Return (X, Y) of the center of cell containing provided text 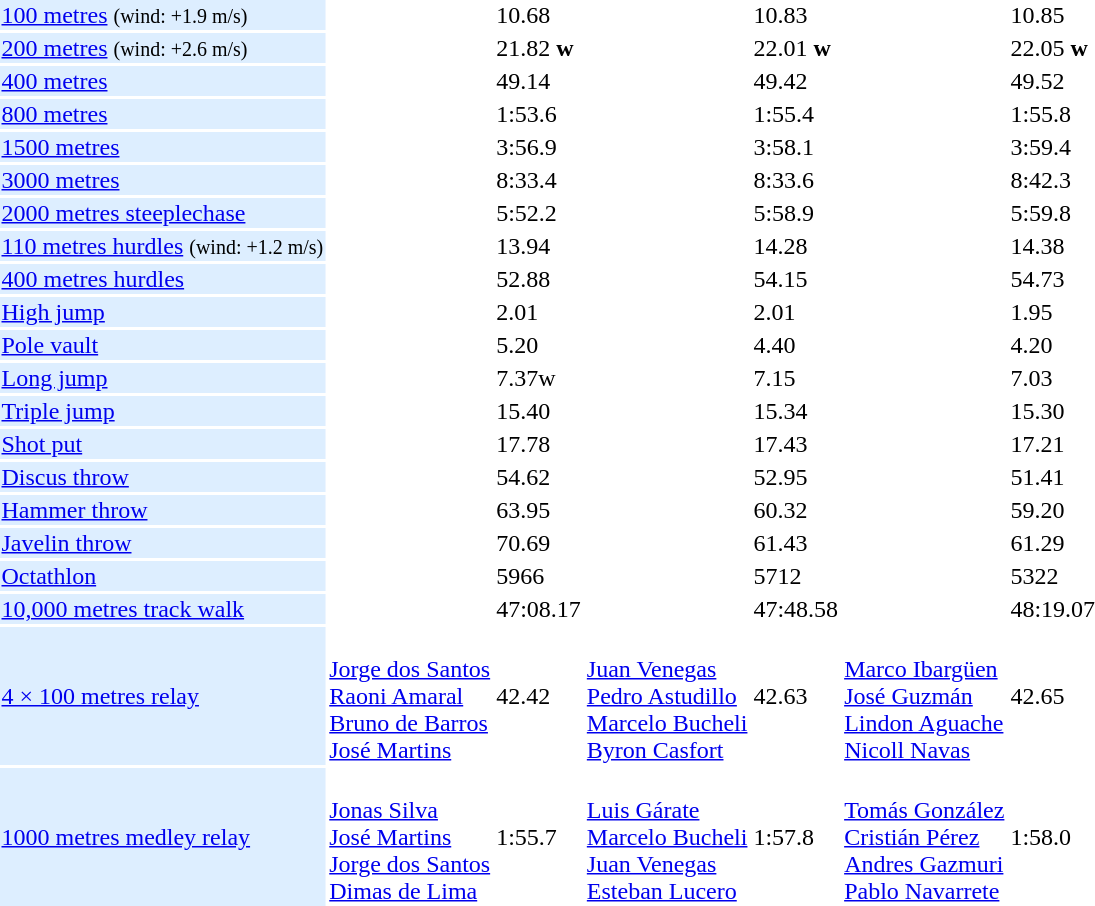
7.37w (539, 378)
Hammer throw (162, 510)
2000 metres steeplechase (162, 213)
15.40 (539, 411)
Juan Venegas Pedro Astudillo Marcelo Bucheli Byron Casfort (667, 696)
54.15 (796, 279)
1:55.4 (796, 114)
8:33.6 (796, 180)
High jump (162, 312)
63.95 (539, 510)
Discus throw (162, 477)
Marco Ibargüen José Guzmán Lindon Aguache Nicoll Navas (924, 696)
15.34 (796, 411)
Jonas Silva José Martins Jorge dos Santos Dimas de Lima (410, 837)
Long jump (162, 378)
800 metres (162, 114)
1000 metres medley relay (162, 837)
5966 (539, 576)
70.69 (539, 543)
13.94 (539, 246)
200 metres (wind: +2.6 m/s) (162, 48)
Pole vault (162, 345)
1:55.7 (539, 837)
400 metres (162, 81)
1:53.6 (539, 114)
42.63 (796, 696)
100 metres (wind: +1.9 m/s) (162, 15)
3:56.9 (539, 147)
7.15 (796, 378)
Tomás González Cristián Pérez Andres Gazmuri Pablo Navarrete (924, 837)
52.88 (539, 279)
1500 metres (162, 147)
10,000 metres track walk (162, 609)
Javelin throw (162, 543)
4 × 100 metres relay (162, 696)
14.28 (796, 246)
110 metres hurdles (wind: +1.2 m/s) (162, 246)
5.20 (539, 345)
49.42 (796, 81)
3:58.1 (796, 147)
Octathlon (162, 576)
5712 (796, 576)
400 metres hurdles (162, 279)
42.42 (539, 696)
3000 metres (162, 180)
47:08.17 (539, 609)
Jorge dos Santos Raoni Amaral Bruno de Barros José Martins (410, 696)
54.62 (539, 477)
47:48.58 (796, 609)
10.83 (796, 15)
21.82 w (539, 48)
60.32 (796, 510)
17.43 (796, 444)
1:57.8 (796, 837)
22.01 w (796, 48)
Shot put (162, 444)
8:33.4 (539, 180)
Luis Gárate Marcelo Bucheli Juan Venegas Esteban Lucero (667, 837)
5:58.9 (796, 213)
5:52.2 (539, 213)
10.68 (539, 15)
17.78 (539, 444)
4.40 (796, 345)
52.95 (796, 477)
61.43 (796, 543)
Triple jump (162, 411)
49.14 (539, 81)
